Output the [x, y] coordinate of the center of the cell containing the given text.  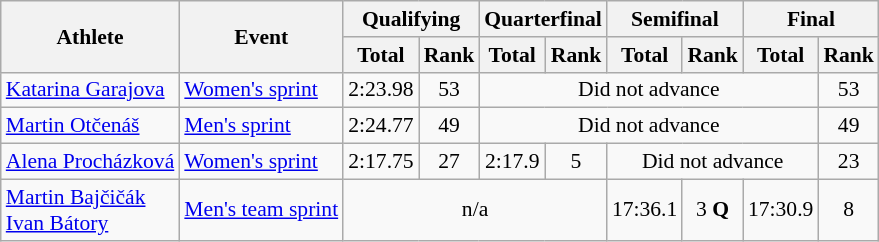
Men's sprint [261, 126]
5 [576, 162]
2:24.77 [380, 126]
2:17.75 [380, 162]
23 [848, 162]
Athlete [90, 36]
Final [811, 19]
Men's team sprint [261, 210]
17:36.1 [644, 210]
2:17.9 [512, 162]
Katarina Garajova [90, 90]
3 Q [712, 210]
27 [450, 162]
8 [848, 210]
Qualifying [411, 19]
2:23.98 [380, 90]
Alena Procházková [90, 162]
Event [261, 36]
Quarterfinal [543, 19]
17:30.9 [780, 210]
Semifinal [675, 19]
Martin BajčičákIvan Bátory [90, 210]
Martin Otčenáš [90, 126]
n/a [475, 210]
